Locate the cell with the specified text and output its (X, Y) center coordinate. 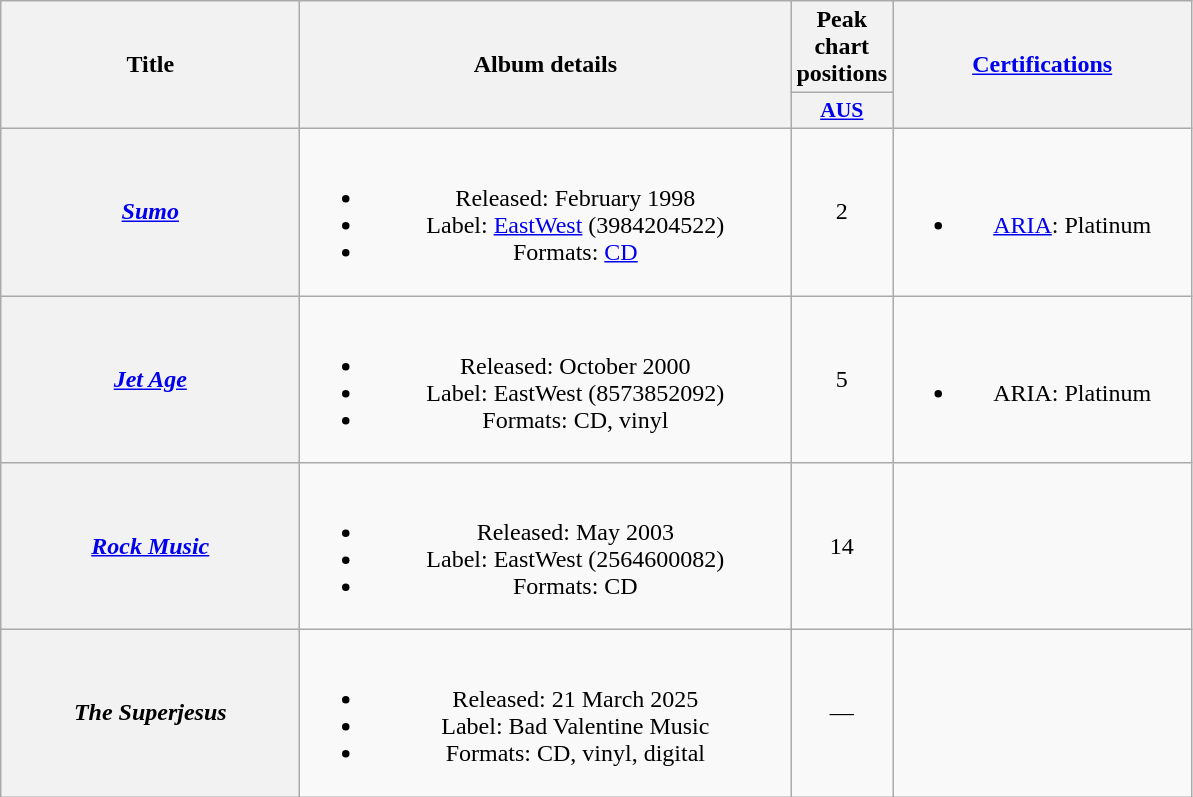
Rock Music (150, 546)
Sumo (150, 212)
5 (842, 380)
2 (842, 212)
Certifications (1042, 65)
— (842, 714)
Jet Age (150, 380)
Album details (546, 65)
Released: May 2003Label: EastWest (2564600082)Formats: CD (546, 546)
Released: 21 March 2025Label: Bad Valentine MusicFormats: CD, vinyl, digital (546, 714)
Released: February 1998Label: EastWest (3984204522)Formats: CD (546, 212)
Peak chart positions (842, 47)
The Superjesus (150, 714)
Title (150, 65)
AUS (842, 111)
Released: October 2000Label: EastWest (8573852092)Formats: CD, vinyl (546, 380)
14 (842, 546)
